Provide the [x, y] coordinate of the cell's center where the given text is located.  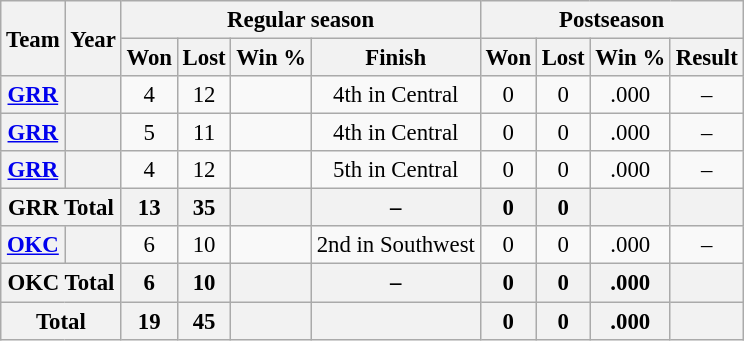
45 [204, 321]
Total [61, 321]
11 [204, 133]
2nd in Southwest [396, 245]
GRR Total [61, 208]
Team [33, 38]
Regular season [300, 20]
Finish [396, 58]
5th in Central [396, 170]
OKC [33, 245]
5 [149, 133]
OKC Total [61, 283]
Postseason [612, 20]
Result [706, 58]
13 [149, 208]
35 [204, 208]
19 [149, 321]
Year [93, 38]
